Return the (x, y) coordinate for the center point of the cell that contains the specified text.  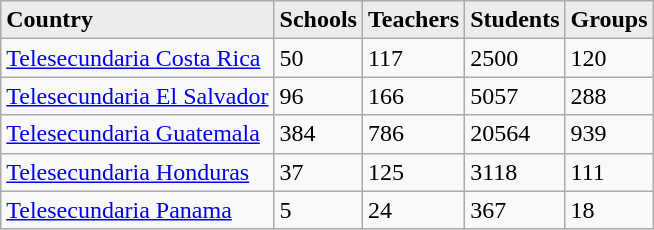
Teachers (413, 20)
288 (609, 96)
24 (413, 210)
384 (318, 134)
3118 (515, 172)
96 (318, 96)
367 (515, 210)
786 (413, 134)
117 (413, 58)
Country (138, 20)
Telesecundaria Honduras (138, 172)
166 (413, 96)
Groups (609, 20)
2500 (515, 58)
5 (318, 210)
939 (609, 134)
111 (609, 172)
120 (609, 58)
50 (318, 58)
Telesecundaria El Salvador (138, 96)
125 (413, 172)
18 (609, 210)
Schools (318, 20)
Telesecundaria Guatemala (138, 134)
Telesecundaria Panama (138, 210)
20564 (515, 134)
Students (515, 20)
37 (318, 172)
5057 (515, 96)
Telesecundaria Costa Rica (138, 58)
